Scan for the cell matching the given text and deliver its (X, Y) coordinate at center. 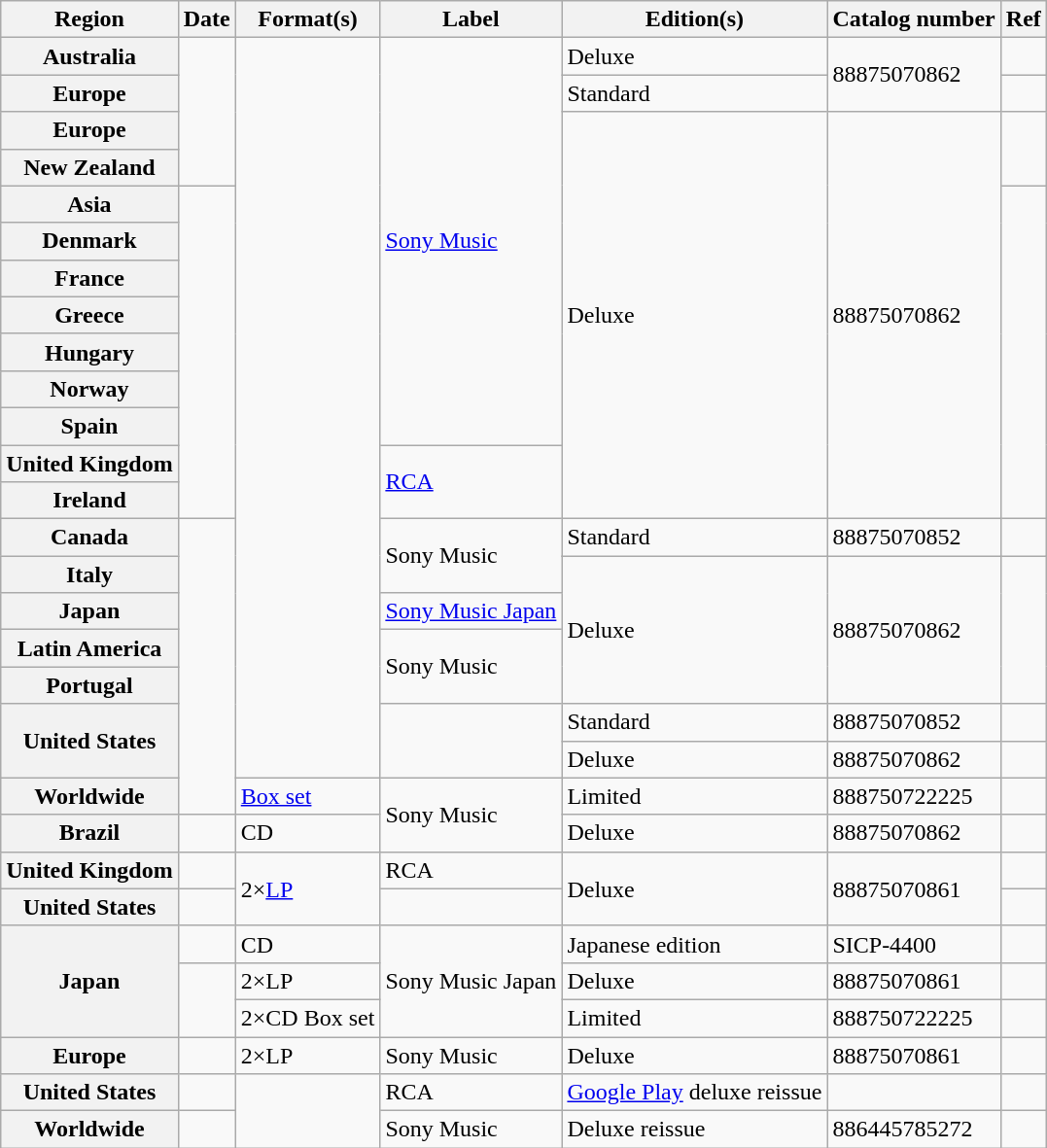
Asia (89, 204)
Greece (89, 315)
Edition(s) (694, 19)
Google Play deluxe reissue (694, 1093)
Format(s) (307, 19)
Norway (89, 389)
Catalog number (914, 19)
Brazil (89, 833)
SICP-4400 (914, 944)
886445785272 (914, 1130)
Denmark (89, 241)
Region (89, 19)
Australia (89, 56)
France (89, 278)
Spain (89, 426)
Japanese edition (694, 944)
Ref (1023, 19)
Deluxe reissue (694, 1130)
Hungary (89, 352)
Portugal (89, 685)
Italy (89, 574)
Date (206, 19)
2×CD Box set (307, 1018)
New Zealand (89, 167)
Latin America (89, 648)
Canada (89, 538)
Label (471, 19)
Box set (307, 796)
Ireland (89, 501)
